Return the [x, y] coordinate for the center point of the cell that contains the specified text.  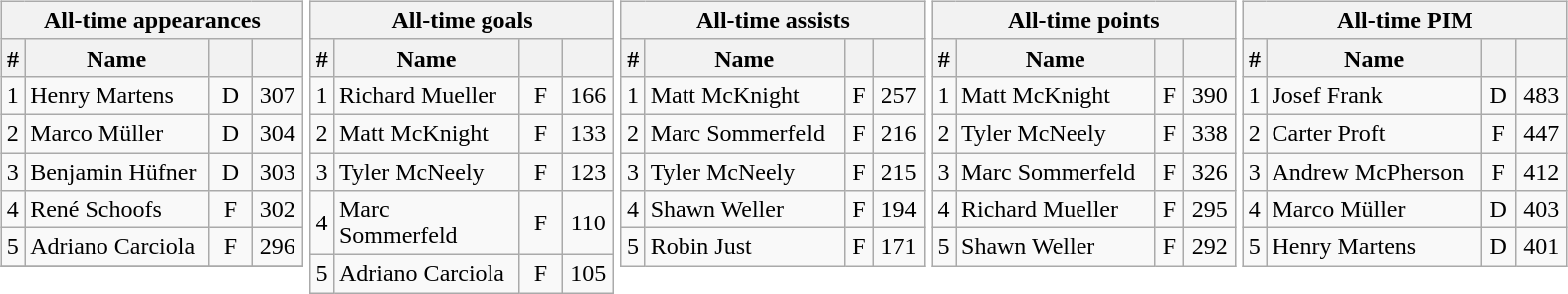
215 [899, 172]
166 [589, 95]
216 [899, 133]
Andrew McPherson [1374, 172]
303 [277, 172]
326 [1210, 172]
All-time assists [772, 20]
304 [277, 133]
483 [1541, 95]
447 [1541, 133]
292 [1210, 247]
403 [1541, 210]
Benjamin Hüfner [117, 172]
Carter Proft [1374, 133]
296 [277, 247]
390 [1210, 95]
295 [1210, 210]
123 [589, 172]
Robin Just [744, 247]
René Schoofs [117, 210]
133 [589, 133]
194 [899, 210]
105 [589, 274]
307 [277, 95]
412 [1541, 172]
All-time goals [462, 20]
All-time points [1084, 20]
338 [1210, 133]
257 [899, 95]
110 [589, 222]
All-time PIM [1405, 20]
Josef Frank [1374, 95]
171 [899, 247]
302 [277, 210]
401 [1541, 247]
All-time appearances [151, 20]
